Search for the cell housing the specified text and yield its (x, y) center coordinate. 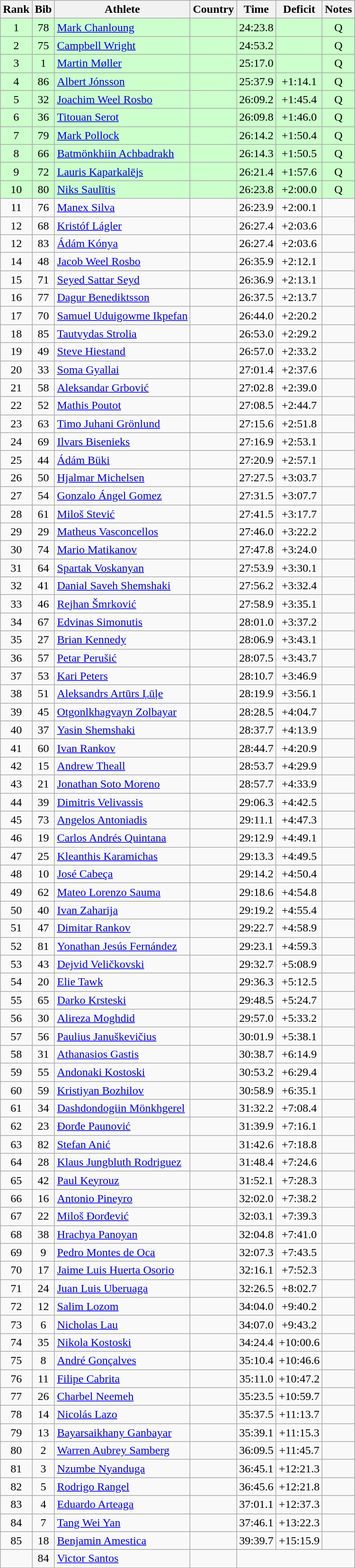
32:02.0 (257, 1198)
29:14.2 (257, 874)
28:53.7 (257, 766)
35:11.0 (257, 1379)
34:07.0 (257, 1324)
+4:55.4 (299, 910)
36:45.6 (257, 1487)
Angelos Antoniadis (122, 820)
+5:12.5 (299, 982)
32:26.5 (257, 1288)
+7:24.6 (299, 1162)
+4:13.9 (299, 730)
Ádám Kónya (122, 244)
Batmönkhiin Achbadrakh (122, 153)
+1:46.0 (299, 117)
Petar Perušić (122, 658)
Charbel Neemeh (122, 1397)
Athanasios Gastis (122, 1054)
Joachim Weel Rosbo (122, 99)
+2:00.1 (299, 207)
Martin Møller (122, 63)
27:27.5 (257, 478)
+3:17.7 (299, 514)
Miloš Đorđević (122, 1216)
28:28.5 (257, 712)
+3:30.1 (299, 568)
Nicolás Lazo (122, 1415)
28:19.9 (257, 694)
+12:37.3 (299, 1505)
28:06.9 (257, 640)
+7:41.0 (299, 1234)
+7:52.3 (299, 1270)
25:37.9 (257, 81)
Andrew Theall (122, 766)
35:39.1 (257, 1433)
+8:02.7 (299, 1288)
Dashdondogiin Mönkhgerel (122, 1108)
+1:45.4 (299, 99)
Stefan Anić (122, 1144)
Lauris Kaparkalējs (122, 171)
Kleanthis Karamichas (122, 856)
27:41.5 (257, 514)
+4:54.8 (299, 892)
Hjalmar Michelsen (122, 478)
Tang Wei Yan (122, 1523)
+1:50.5 (299, 153)
+12:21.3 (299, 1469)
27:46.0 (257, 532)
35:23.5 (257, 1397)
Darko Krsteski (122, 1000)
Edvinas Simonutis (122, 622)
Benjamin Amestica (122, 1541)
Andonaki Kostoski (122, 1072)
+7:43.5 (299, 1252)
Warren Aubrey Samberg (122, 1451)
Bib (44, 9)
+10:59.7 (299, 1397)
Mark Pollock (122, 135)
+4:47.3 (299, 820)
27:15.6 (257, 424)
Filipe Cabrita (122, 1379)
Otgonlkhagvayn Zolbayar (122, 712)
Manex Silva (122, 207)
32:16.1 (257, 1270)
30:38.7 (257, 1054)
+6:35.1 (299, 1090)
29:22.7 (257, 928)
29:06.3 (257, 802)
Dimitris Velivassis (122, 802)
32:03.1 (257, 1216)
Dejvid Veličkovski (122, 964)
Spartak Voskanyan (122, 568)
26:53.0 (257, 334)
Campbell Wright (122, 45)
André Gonçalves (122, 1360)
Country (213, 9)
28:01.0 (257, 622)
+10:47.2 (299, 1379)
27:58.9 (257, 604)
28:37.7 (257, 730)
Kristóf Lágler (122, 226)
+4:04.7 (299, 712)
+15:15.9 (299, 1541)
Yonathan Jesús Fernández (122, 946)
Pedro Montes de Oca (122, 1252)
+11:15.3 (299, 1433)
26:14.3 (257, 153)
Kristiyan Bozhilov (122, 1090)
32:04.8 (257, 1234)
+2:51.8 (299, 424)
+2:53.1 (299, 442)
+2:13.7 (299, 298)
31:48.4 (257, 1162)
+2:39.0 (299, 388)
Brian Kennedy (122, 640)
86 (44, 81)
Salim Lozom (122, 1306)
26:21.4 (257, 171)
29:13.3 (257, 856)
Samuel Uduigowme Ikpefan (122, 316)
27:20.9 (257, 460)
+4:20.9 (299, 748)
Rank (16, 9)
+5:38.1 (299, 1036)
Deficit (299, 9)
+3:22.2 (299, 532)
26:14.2 (257, 135)
Notes (338, 9)
+3:24.0 (299, 550)
+2:12.1 (299, 262)
+2:33.2 (299, 352)
Jacob Weel Rosbo (122, 262)
+5:33.2 (299, 1018)
27:01.4 (257, 370)
30:58.9 (257, 1090)
Soma Gyallai (122, 370)
+3:56.1 (299, 694)
27:16.9 (257, 442)
34:24.4 (257, 1342)
+1:50.4 (299, 135)
+2:20.2 (299, 316)
Seyed Sattar Seyd (122, 280)
Carlos Andrés Quintana (122, 838)
+7:28.3 (299, 1180)
27:02.8 (257, 388)
+6:14.9 (299, 1054)
Tautvydas Strolia (122, 334)
26:36.9 (257, 280)
Bayarsaikhany Ganbayar (122, 1433)
27:08.5 (257, 406)
Miloš Stević (122, 514)
29:11.1 (257, 820)
+7:39.3 (299, 1216)
+4:58.9 (299, 928)
39:39.7 (257, 1541)
Elie Tawk (122, 982)
Jaime Luis Huerta Osorio (122, 1270)
+2:57.1 (299, 460)
Victor Santos (122, 1559)
27:47.8 (257, 550)
+3:07.7 (299, 496)
+4:49.1 (299, 838)
32:07.3 (257, 1252)
Athlete (122, 9)
26:23.8 (257, 189)
Alireza Moghdid (122, 1018)
Steve Hiestand (122, 352)
28:57.7 (257, 784)
Nzumbe Nyanduga (122, 1469)
Dimitar Rankov (122, 928)
26:09.8 (257, 117)
+6:29.4 (299, 1072)
Mateo Lorenzo Sauma (122, 892)
Yasin Shemshaki (122, 730)
29:18.6 (257, 892)
+4:49.5 (299, 856)
Ivan Zaharija (122, 910)
Eduardo Arteaga (122, 1505)
37:01.1 (257, 1505)
+5:24.7 (299, 1000)
+4:42.5 (299, 802)
Gonzalo Ángel Gomez (122, 496)
+7:18.8 (299, 1144)
27:56.2 (257, 586)
26:57.0 (257, 352)
26:09.2 (257, 99)
+11:45.7 (299, 1451)
34:04.0 (257, 1306)
31:32.2 (257, 1108)
Kari Peters (122, 676)
Paulius Januškevičius (122, 1036)
Đorđe Paunović (122, 1126)
30:01.9 (257, 1036)
27:53.9 (257, 568)
+4:29.9 (299, 766)
+2:00.0 (299, 189)
Rejhan Šmrković (122, 604)
+3:43.1 (299, 640)
Antonio Pineyro (122, 1198)
+3:46.9 (299, 676)
35:37.5 (257, 1415)
24:23.8 (257, 27)
Timo Juhani Grönlund (122, 424)
+1:14.1 (299, 81)
Paul Keyrouz (122, 1180)
+10:46.6 (299, 1360)
31:39.9 (257, 1126)
Aleksandar Grbović (122, 388)
29:57.0 (257, 1018)
+4:59.3 (299, 946)
Mario Matikanov (122, 550)
36:45.1 (257, 1469)
+9:43.2 (299, 1324)
+2:13.1 (299, 280)
+10:00.6 (299, 1342)
29:36.3 (257, 982)
Klaus Jungbluth Rodriguez (122, 1162)
Mathis Poutot (122, 406)
Hrachya Panoyan (122, 1234)
27:31.5 (257, 496)
Jonathan Soto Moreno (122, 784)
José Cabeça (122, 874)
Ivan Rankov (122, 748)
+11:13.7 (299, 1415)
29:48.5 (257, 1000)
26:37.5 (257, 298)
+9:40.2 (299, 1306)
28:10.7 (257, 676)
29:12.9 (257, 838)
28:44.7 (257, 748)
36:09.5 (257, 1451)
25:17.0 (257, 63)
+2:37.6 (299, 370)
29:32.7 (257, 964)
+3:37.2 (299, 622)
24:53.2 (257, 45)
+3:03.7 (299, 478)
Albert Jónsson (122, 81)
Time (257, 9)
+13:22.3 (299, 1523)
+12:21.8 (299, 1487)
+2:29.2 (299, 334)
+5:08.9 (299, 964)
+3:43.7 (299, 658)
Mark Chanloung (122, 27)
13 (44, 1433)
Danial Saveh Shemshaki (122, 586)
31:42.6 (257, 1144)
Nikola Kostoski (122, 1342)
Nicholas Lau (122, 1324)
31:52.1 (257, 1180)
28:07.5 (257, 658)
+4:50.4 (299, 874)
+7:16.1 (299, 1126)
Matheus Vasconcellos (122, 532)
Dagur Benediktsson (122, 298)
+4:33.9 (299, 784)
37:46.1 (257, 1523)
Aleksandrs Artūrs Ļūļe (122, 694)
+2:44.7 (299, 406)
+7:08.4 (299, 1108)
Ilvars Bisenieks (122, 442)
35:10.4 (257, 1360)
Ádám Büki (122, 460)
26:44.0 (257, 316)
+3:35.1 (299, 604)
+1:57.6 (299, 171)
Titouan Serot (122, 117)
30:53.2 (257, 1072)
+7:38.2 (299, 1198)
Juan Luis Uberuaga (122, 1288)
Niks Saulītis (122, 189)
26:23.9 (257, 207)
29:19.2 (257, 910)
29:23.1 (257, 946)
+3:32.4 (299, 586)
Rodrigo Rangel (122, 1487)
26:35.9 (257, 262)
